Scan for the cell matching the given text and deliver its [X, Y] coordinate at center. 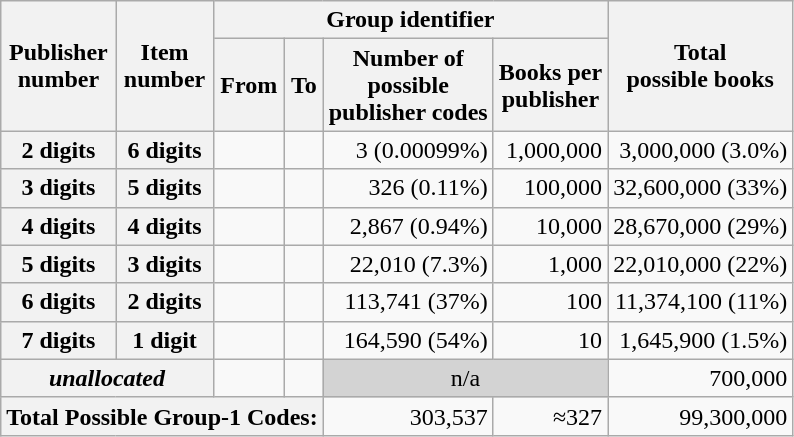
To [304, 85]
2,867 (0.94%) [408, 226]
Number ofpossiblepublisher codes [408, 85]
11,374,100 (11%) [700, 302]
Group identifier [410, 20]
n/a [465, 378]
22,010 (7.3%) [408, 264]
Totalpossible books [700, 66]
≈327 [550, 416]
113,741 (37%) [408, 302]
10 [550, 340]
100,000 [550, 188]
1,000,000 [550, 150]
1,000 [550, 264]
1,645,900 (1.5%) [700, 340]
22,010,000 (22%) [700, 264]
Publishernumber [58, 66]
32,600,000 (33%) [700, 188]
28,670,000 (29%) [700, 226]
700,000 [700, 378]
164,590 (54%) [408, 340]
1 digit [164, 340]
unallocated [107, 378]
326 (0.11%) [408, 188]
3,000,000 (3.0%) [700, 150]
99,300,000 [700, 416]
Books perpublisher [550, 85]
3 (0.00099%) [408, 150]
Total Possible Group-1 Codes: [162, 416]
100 [550, 302]
From [248, 85]
Itemnumber [164, 66]
10,000 [550, 226]
7 digits [58, 340]
303,537 [408, 416]
